Determine the [X, Y] coordinate at the center of the cell enclosing the given text.  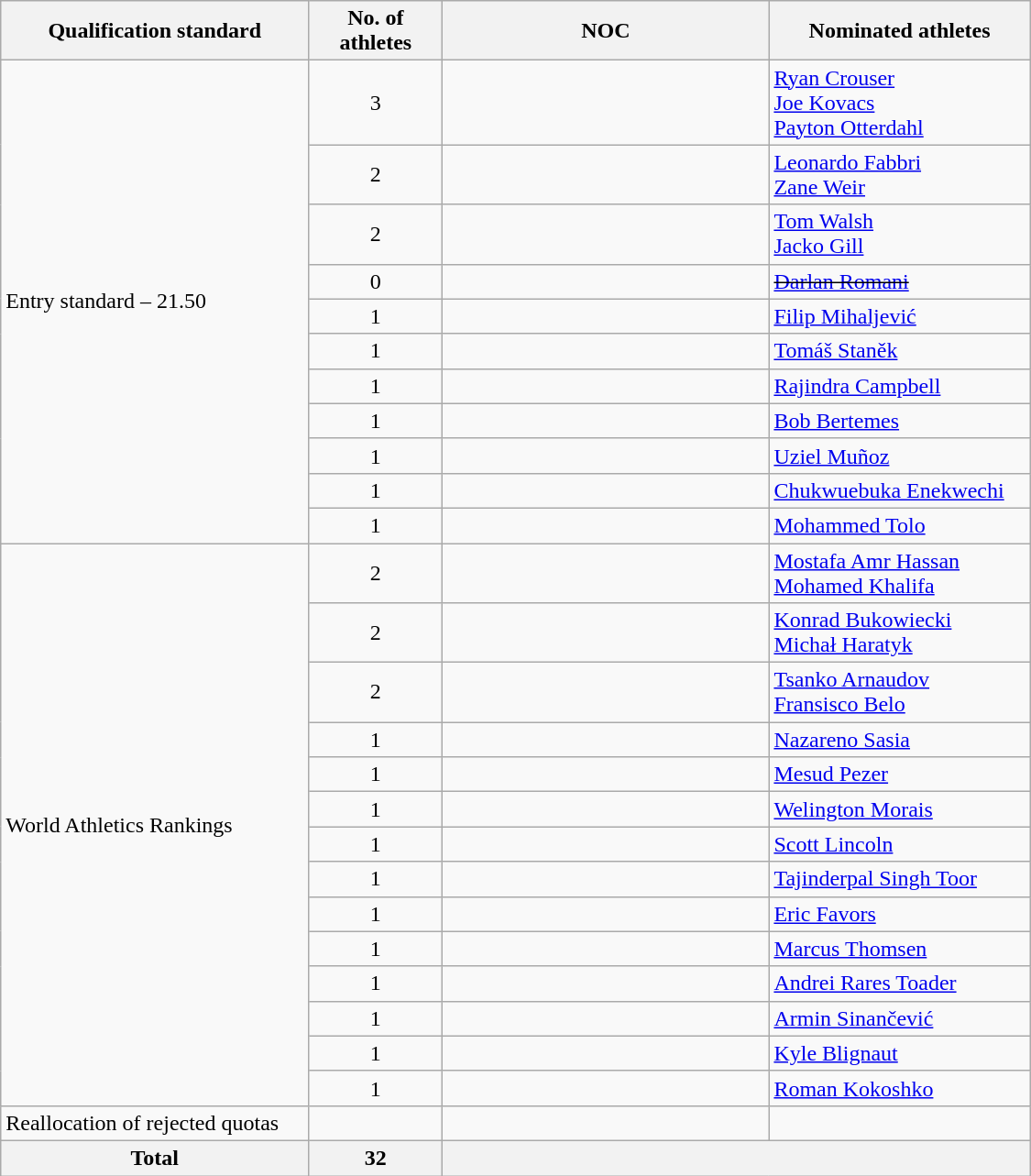
Eric Favors [900, 914]
0 [376, 281]
World Athletics Rankings [155, 824]
Darlan Romani [900, 281]
Bob Bertemes [900, 421]
Roman Kokoshko [900, 1088]
Tsanko ArnaudovFransisco Belo [900, 693]
Andrei Rares Toader [900, 984]
Chukwuebuka Enekwechi [900, 490]
Qualification standard [155, 31]
Tajinderpal Singh Toor [900, 879]
Konrad BukowieckiMichał Haratyk [900, 632]
Nominated athletes [900, 31]
Scott Lincoln [900, 844]
Total [155, 1158]
Kyle Blignaut [900, 1053]
Tomáš Staněk [900, 351]
Entry standard – 21.50 [155, 302]
Welington Morais [900, 809]
3 [376, 103]
Ryan CrouserJoe KovacsPayton Otterdahl [900, 103]
Nazareno Sasia [900, 740]
Mohammed Tolo [900, 525]
Rajindra Campbell [900, 386]
Mesud Pezer [900, 775]
Armin Sinančević [900, 1018]
No. of athletes [376, 31]
Tom WalshJacko Gill [900, 235]
Uziel Muñoz [900, 456]
Mostafa Amr HassanMohamed Khalifa [900, 572]
Reallocation of rejected quotas [155, 1123]
Marcus Thomsen [900, 949]
32 [376, 1158]
Filip Mihaljević [900, 316]
NOC [606, 31]
Leonardo FabbriZane Weir [900, 174]
